Determine the (X, Y) coordinate at the center of the cell enclosing the given text.  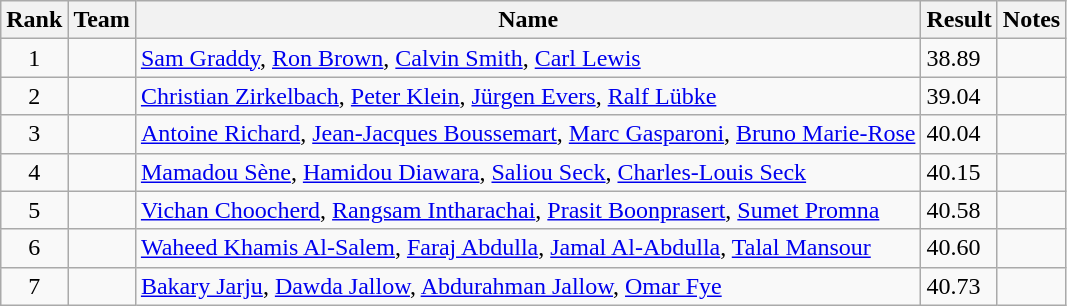
Notes (1031, 20)
Bakary Jarju, Dawda Jallow, Abdurahman Jallow, Omar Fye (528, 286)
4 (34, 172)
Result (959, 20)
38.89 (959, 58)
Rank (34, 20)
40.60 (959, 248)
39.04 (959, 96)
Mamadou Sène, Hamidou Diawara, Saliou Seck, Charles-Louis Seck (528, 172)
40.73 (959, 286)
Waheed Khamis Al-Salem, Faraj Abdulla, Jamal Al-Abdulla, Talal Mansour (528, 248)
Name (528, 20)
Team (102, 20)
1 (34, 58)
Christian Zirkelbach, Peter Klein, Jürgen Evers, Ralf Lübke (528, 96)
Vichan Choocherd, Rangsam Intharachai, Prasit Boonprasert, Sumet Promna (528, 210)
2 (34, 96)
7 (34, 286)
Sam Graddy, Ron Brown, Calvin Smith, Carl Lewis (528, 58)
40.15 (959, 172)
3 (34, 134)
40.58 (959, 210)
40.04 (959, 134)
6 (34, 248)
5 (34, 210)
Antoine Richard, Jean-Jacques Boussemart, Marc Gasparoni, Bruno Marie-Rose (528, 134)
